Capture the cell that displays the provided text and extract its [x, y] central coordinate. 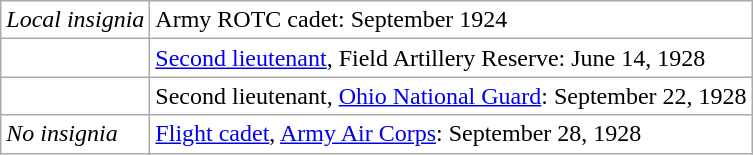
Local insignia [76, 20]
Second lieutenant, Field Artillery Reserve: June 14, 1928 [451, 58]
No insignia [76, 134]
Flight cadet, Army Air Corps: September 28, 1928 [451, 134]
Second lieutenant, Ohio National Guard: September 22, 1928 [451, 96]
Army ROTC cadet: September 1924 [451, 20]
